Pinpoint the cell where the given text exists, returning its [X, Y] midpoint coordinate. 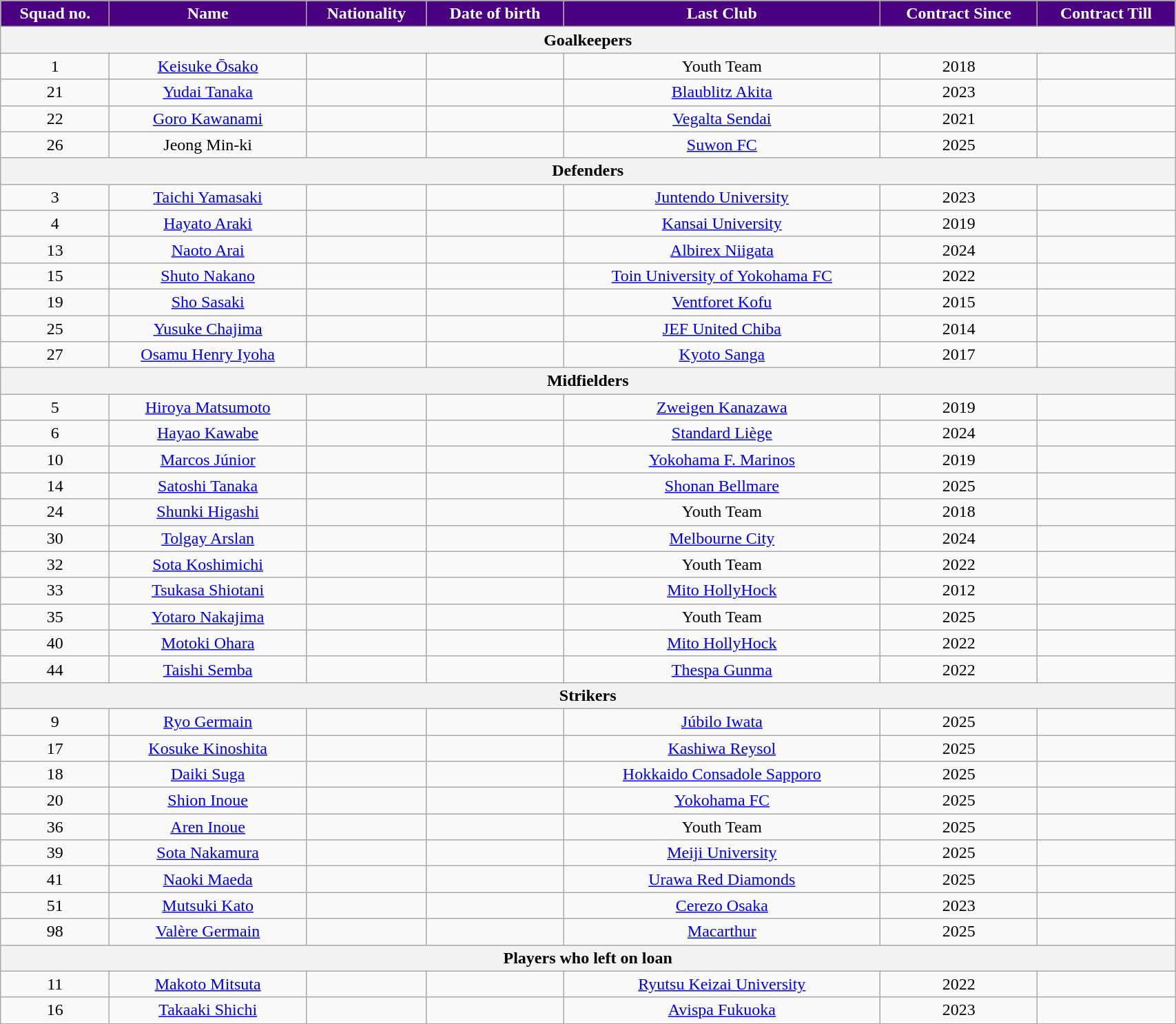
9 [55, 721]
51 [55, 905]
3 [55, 197]
Kansai University [722, 223]
Toin University of Yokohama FC [722, 276]
21 [55, 92]
4 [55, 223]
Daiki Suga [208, 775]
5 [55, 407]
Jeong Min-ki [208, 145]
Strikers [588, 695]
2014 [959, 329]
25 [55, 329]
Sota Nakamura [208, 853]
98 [55, 932]
Sho Sasaki [208, 302]
20 [55, 801]
Yokohama FC [722, 801]
27 [55, 355]
Name [208, 14]
Yokohama F. Marinos [722, 460]
36 [55, 827]
6 [55, 433]
Kashiwa Reysol [722, 748]
Shonan Bellmare [722, 486]
JEF United Chiba [722, 329]
Macarthur [722, 932]
Goro Kawanami [208, 119]
Ryo Germain [208, 721]
44 [55, 669]
10 [55, 460]
Shunki Higashi [208, 512]
Last Club [722, 14]
Nationality [367, 14]
2017 [959, 355]
Thespa Gunma [722, 669]
Hayao Kawabe [208, 433]
17 [55, 748]
Contract Since [959, 14]
Naoto Arai [208, 249]
2015 [959, 302]
24 [55, 512]
Satoshi Tanaka [208, 486]
Aren Inoue [208, 827]
Mutsuki Kato [208, 905]
Keisuke Ōsako [208, 66]
26 [55, 145]
35 [55, 617]
Júbilo Iwata [722, 721]
Yusuke Chajima [208, 329]
39 [55, 853]
Juntendo University [722, 197]
Players who left on loan [588, 958]
Squad no. [55, 14]
Kyoto Sanga [722, 355]
Motoki Ohara [208, 643]
Taishi Semba [208, 669]
2021 [959, 119]
Urawa Red Diamonds [722, 879]
40 [55, 643]
19 [55, 302]
Takaaki Shichi [208, 1010]
14 [55, 486]
Hiroya Matsumoto [208, 407]
1 [55, 66]
Osamu Henry Iyoha [208, 355]
13 [55, 249]
11 [55, 984]
Kosuke Kinoshita [208, 748]
Sota Koshimichi [208, 564]
32 [55, 564]
16 [55, 1010]
33 [55, 591]
Cerezo Osaka [722, 905]
Hayato Araki [208, 223]
Ryutsu Keizai University [722, 984]
Shuto Nakano [208, 276]
Melbourne City [722, 538]
Goalkeepers [588, 40]
Naoki Maeda [208, 879]
Shion Inoue [208, 801]
Defenders [588, 171]
Midfielders [588, 381]
Ventforet Kofu [722, 302]
Meiji University [722, 853]
Vegalta Sendai [722, 119]
Yotaro Nakajima [208, 617]
18 [55, 775]
Contract Till [1106, 14]
15 [55, 276]
Albirex Niigata [722, 249]
Avispa Fukuoka [722, 1010]
Date of birth [495, 14]
Blaublitz Akita [722, 92]
22 [55, 119]
Yudai Tanaka [208, 92]
Tolgay Arslan [208, 538]
Hokkaido Consadole Sapporo [722, 775]
Suwon FC [722, 145]
30 [55, 538]
2012 [959, 591]
Marcos Júnior [208, 460]
Taichi Yamasaki [208, 197]
41 [55, 879]
Tsukasa Shiotani [208, 591]
Makoto Mitsuta [208, 984]
Valère Germain [208, 932]
Standard Liège [722, 433]
Zweigen Kanazawa [722, 407]
